Determine the (X, Y) coordinate at the center of the cell enclosing the given text.  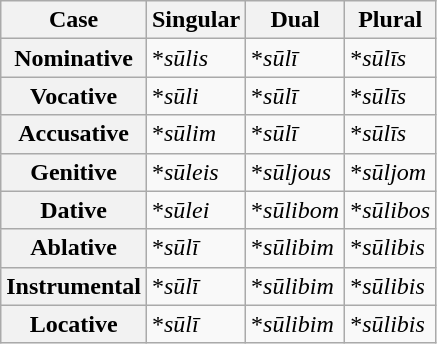
*sūljom (390, 172)
Genitive (74, 172)
Case (74, 20)
*sūlibom (296, 210)
Singular (196, 20)
*sūljous (296, 172)
Ablative (74, 248)
Locative (74, 324)
*sūli (196, 96)
*sūlim (196, 134)
Dual (296, 20)
*sūleis (196, 172)
Dative (74, 210)
Plural (390, 20)
Accusative (74, 134)
Vocative (74, 96)
*sūlis (196, 58)
*sūlibos (390, 210)
*sūlei (196, 210)
Instrumental (74, 286)
Nominative (74, 58)
